Pinpoint the cell where the given text exists, returning its (X, Y) midpoint coordinate. 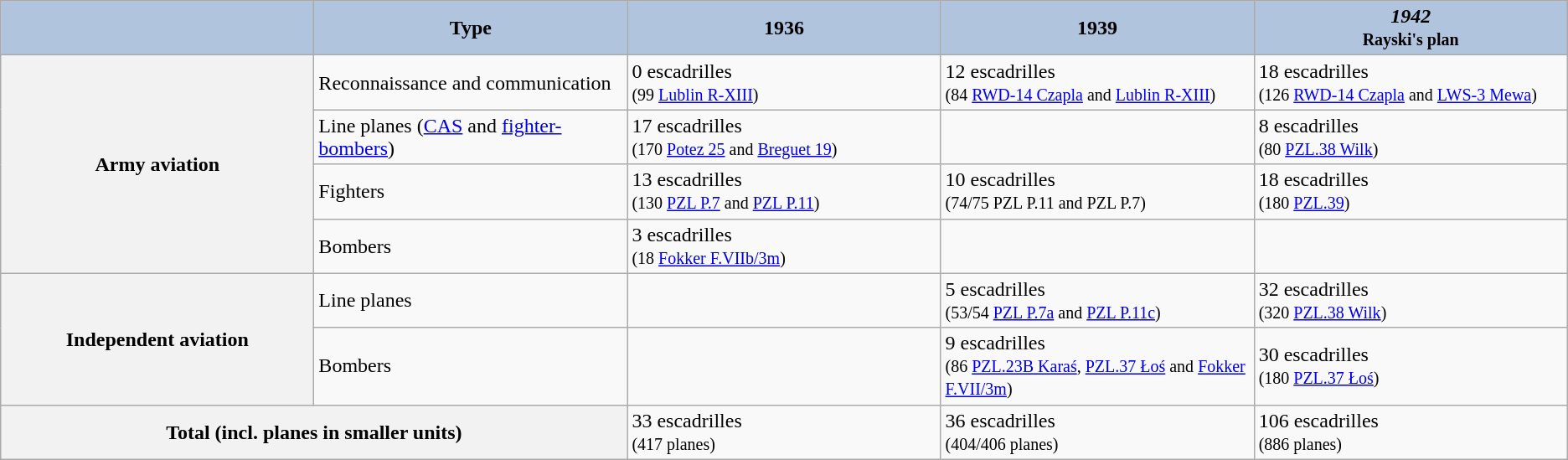
0 escadrilles(99 Lublin R-XIII) (784, 82)
33 escadrilles(417 planes) (784, 432)
1939 (1097, 28)
36 escadrilles(404/406 planes) (1097, 432)
Army aviation (157, 164)
13 escadrilles(130 PZL P.7 and PZL P.11) (784, 191)
1942Rayski's plan (1411, 28)
17 escadrilles(170 Potez 25 and Breguet 19) (784, 137)
18 escadrilles(126 RWD-14 Czapla and LWS-3 Mewa) (1411, 82)
8 escadrilles(80 PZL.38 Wilk) (1411, 137)
12 escadrilles(84 RWD-14 Czapla and Lublin R-XIII) (1097, 82)
3 escadrilles(18 Fokker F.VIIb/3m) (784, 246)
5 escadrilles(53/54 PZL P.7a and PZL P.11c) (1097, 300)
10 escadrilles(74/75 PZL P.11 and PZL P.7) (1097, 191)
Type (471, 28)
Reconnaissance and communication (471, 82)
30 escadrilles(180 PZL.37 Łoś) (1411, 366)
Fighters (471, 191)
9 escadrilles(86 PZL.23B Karaś, PZL.37 Łoś and Fokker F.VII/3m) (1097, 366)
Line planes (CAS and fighter-bombers) (471, 137)
Total (incl. planes in smaller units) (314, 432)
32 escadrilles(320 PZL.38 Wilk) (1411, 300)
106 escadrilles(886 planes) (1411, 432)
Independent aviation (157, 339)
18 escadrilles(180 PZL.39) (1411, 191)
Line planes (471, 300)
1936 (784, 28)
